Capture the cell that displays the provided text and extract its (X, Y) central coordinate. 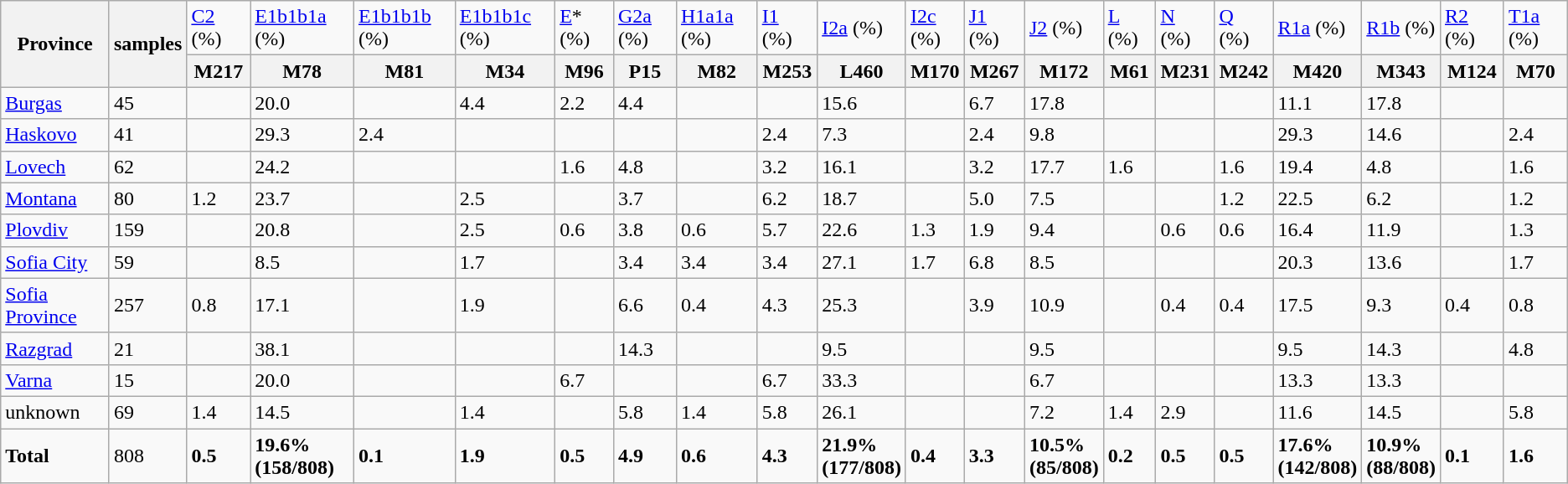
10.9%(88/808) (1401, 456)
M231 (1185, 71)
M61 (1129, 71)
Burgas (55, 103)
17.6%(142/808) (1318, 456)
M343 (1401, 71)
M70 (1535, 71)
H1a1a (%) (717, 28)
I2c(%) (935, 28)
38.1 (302, 348)
J2 (%) (1064, 28)
21 (147, 348)
M124 (1472, 71)
6.8 (994, 262)
R1a (%) (1318, 28)
2.2 (585, 103)
E1b1b1c (%) (504, 28)
9.8 (1064, 135)
Total (55, 456)
4.9 (645, 456)
Q (%) (1244, 28)
27.1 (862, 262)
M170 (935, 71)
Sofia City (55, 262)
Razgrad (55, 348)
19.6%(158/808) (302, 456)
R1b (%) (1401, 28)
19.4 (1318, 167)
M81 (404, 71)
Province (55, 44)
45 (147, 103)
P15 (645, 71)
J1 (%) (994, 28)
21.9%(177/808) (862, 456)
L460 (862, 71)
3.9 (994, 305)
3.7 (645, 198)
80 (147, 198)
L (%) (1129, 28)
unknown (55, 412)
20.8 (302, 230)
9.3 (1401, 305)
M172 (1064, 71)
11.6 (1318, 412)
M78 (302, 71)
Varna (55, 380)
M82 (717, 71)
2.9 (1185, 412)
17.7 (1064, 167)
13.6 (1401, 262)
6.6 (645, 305)
26.1 (862, 412)
17.1 (302, 305)
9.4 (1064, 230)
11.9 (1401, 230)
7.5 (1064, 198)
E* (%) (585, 28)
808 (147, 456)
Haskovo (55, 135)
I1 (%) (787, 28)
samples (147, 44)
25.3 (862, 305)
7.2 (1064, 412)
59 (147, 262)
16.4 (1318, 230)
T1a (%) (1535, 28)
22.6 (862, 230)
33.3 (862, 380)
10.9 (1064, 305)
3.3 (994, 456)
I2a (%) (862, 28)
C2 (%) (219, 28)
3.8 (645, 230)
M34 (504, 71)
M267 (994, 71)
5.7 (787, 230)
20.3 (1318, 262)
E1b1b1a (%) (302, 28)
M253 (787, 71)
N (%) (1185, 28)
0.2 (1129, 456)
M217 (219, 71)
16.1 (862, 167)
159 (147, 230)
14.6 (1401, 135)
22.5 (1318, 198)
257 (147, 305)
M242 (1244, 71)
23.7 (302, 198)
10.5%(85/808) (1064, 456)
M420 (1318, 71)
17.5 (1318, 305)
Plovdiv (55, 230)
41 (147, 135)
Lovech (55, 167)
24.2 (302, 167)
69 (147, 412)
Sofia Province (55, 305)
M96 (585, 71)
62 (147, 167)
5.0 (994, 198)
7.3 (862, 135)
E1b1b1b (%) (404, 28)
18.7 (862, 198)
11.1 (1318, 103)
15 (147, 380)
Montana (55, 198)
15.6 (862, 103)
G2a (%) (645, 28)
R2 (%) (1472, 28)
